Determine the (X, Y) coordinate at the center of the cell enclosing the given text.  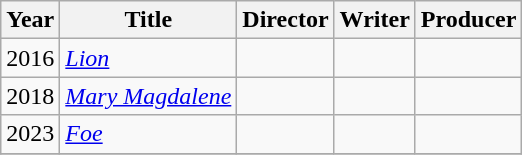
Producer (468, 20)
Lion (148, 58)
Writer (374, 20)
Year (30, 20)
2023 (30, 134)
2016 (30, 58)
Mary Magdalene (148, 96)
2018 (30, 96)
Title (148, 20)
Foe (148, 134)
Director (286, 20)
